Return the [x, y] coordinate for the center point of the cell that contains the specified text.  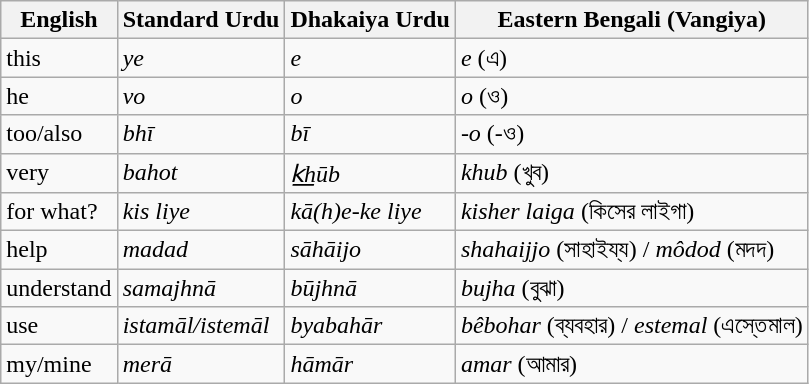
my/mine [59, 364]
this [59, 58]
o [370, 96]
help [59, 250]
understand [59, 288]
hāmār [370, 364]
amar (আমার) [632, 364]
Dhakaiya Urdu [370, 20]
e [370, 58]
kā(h)e-ke liye [370, 212]
for what? [59, 212]
bahot [201, 173]
very [59, 173]
English [59, 20]
vo [201, 96]
bujha (বুঝা) [632, 288]
istamāl/istemāl [201, 326]
samajhnā [201, 288]
e (এ) [632, 58]
too/also [59, 134]
he [59, 96]
khub (খুব) [632, 173]
Eastern Bengali (Vangiya) [632, 20]
kisher laiga (কিসের লাইগা) [632, 212]
madad [201, 250]
sāhāijo [370, 250]
bī [370, 134]
byabahār [370, 326]
shahaijjo (সাহাইয্য) / môdod (মদদ) [632, 250]
Standard Urdu [201, 20]
use [59, 326]
bêbohar (ব্যবহার) / estemal (এস্তেমাল) [632, 326]
k͟hūb [370, 173]
bhī [201, 134]
kis liye [201, 212]
būjhnā [370, 288]
o (ও) [632, 96]
ye [201, 58]
-o (-ও) [632, 134]
merā [201, 364]
